Locate the cell with the specified text and output its [x, y] center coordinate. 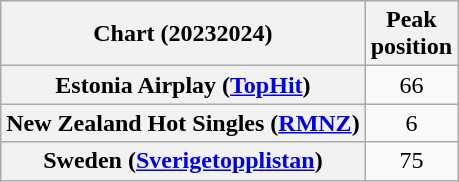
Peakposition [411, 34]
66 [411, 85]
75 [411, 161]
Sweden (Sverigetopplistan) [183, 161]
Estonia Airplay (TopHit) [183, 85]
Chart (20232024) [183, 34]
6 [411, 123]
New Zealand Hot Singles (RMNZ) [183, 123]
